Determine the (x, y) coordinate at the center of the cell enclosing the given text.  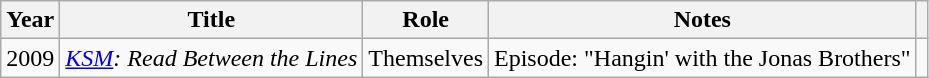
Themselves (426, 58)
Episode: "Hangin' with the Jonas Brothers" (703, 58)
Year (30, 20)
Role (426, 20)
2009 (30, 58)
Notes (703, 20)
Title (212, 20)
KSM: Read Between the Lines (212, 58)
